Extract the (x, y) coordinate from the center of the cell holding the provided text.  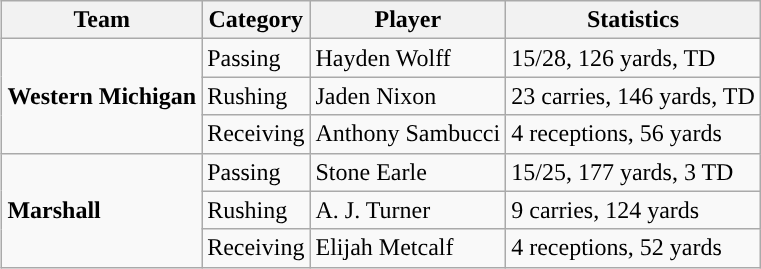
Western Michigan (102, 96)
23 carries, 146 yards, TD (634, 96)
Anthony Sambucci (408, 134)
Category (256, 20)
Statistics (634, 20)
A. J. Turner (408, 210)
Player (408, 20)
Team (102, 20)
Marshall (102, 210)
Jaden Nixon (408, 96)
Elijah Metcalf (408, 248)
15/25, 177 yards, 3 TD (634, 172)
4 receptions, 52 yards (634, 248)
Stone Earle (408, 172)
9 carries, 124 yards (634, 210)
Hayden Wolff (408, 58)
15/28, 126 yards, TD (634, 58)
4 receptions, 56 yards (634, 134)
